Find where the given text appears and provide that cell's center as [X, Y] coordinate. 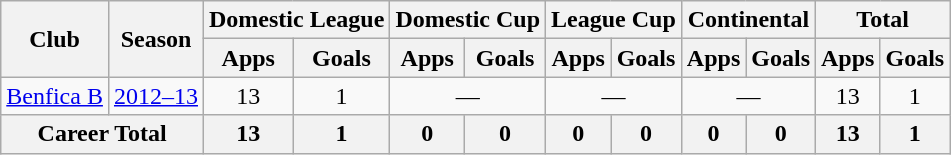
Continental [748, 20]
Career Total [102, 134]
2012–13 [156, 96]
Total [883, 20]
Season [156, 39]
Benfica B [55, 96]
Domestic Cup [468, 20]
League Cup [614, 20]
Domestic League [297, 20]
Club [55, 39]
